Find where the given text appears and provide that cell's center as (x, y) coordinate. 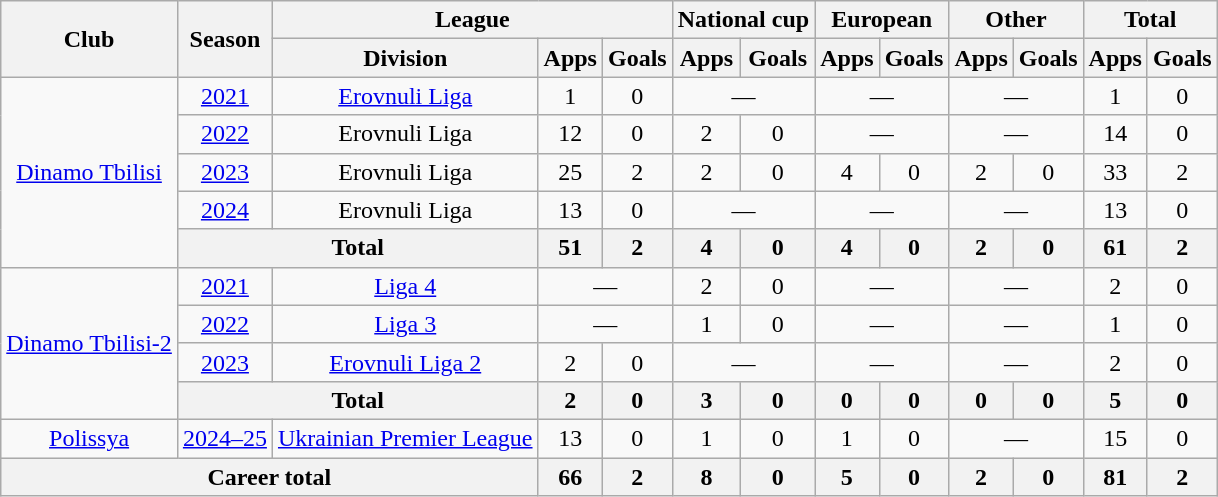
33 (1115, 172)
Erovnuli Liga 2 (405, 362)
League (472, 20)
Other (1016, 20)
Career total (270, 477)
Polissya (90, 438)
Liga 3 (405, 324)
61 (1115, 248)
12 (570, 134)
European (882, 20)
Club (90, 39)
81 (1115, 477)
8 (706, 477)
3 (706, 400)
Liga 4 (405, 286)
15 (1115, 438)
Dinamo Tbilisi-2 (90, 343)
Division (405, 58)
66 (570, 477)
2024–25 (224, 438)
51 (570, 248)
14 (1115, 134)
Dinamo Tbilisi (90, 172)
2024 (224, 210)
National cup (743, 20)
Ukrainian Premier League (405, 438)
25 (570, 172)
Season (224, 39)
